Extract the [x, y] coordinate from the center of the cell holding the provided text.  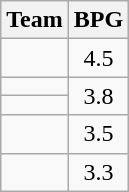
4.5 [98, 58]
BPG [98, 20]
3.8 [98, 96]
Team [35, 20]
3.3 [98, 172]
3.5 [98, 134]
